Return the (x, y) coordinate for the center point of the cell that contains the specified text.  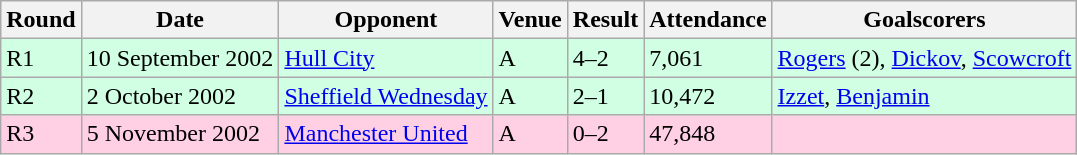
Hull City (386, 58)
Manchester United (386, 134)
2 October 2002 (180, 96)
0–2 (605, 134)
Sheffield Wednesday (386, 96)
7,061 (708, 58)
R2 (41, 96)
Attendance (708, 20)
Izzet, Benjamin (924, 96)
4–2 (605, 58)
10 September 2002 (180, 58)
2–1 (605, 96)
47,848 (708, 134)
Round (41, 20)
Date (180, 20)
Rogers (2), Dickov, Scowcroft (924, 58)
Result (605, 20)
Goalscorers (924, 20)
R3 (41, 134)
Opponent (386, 20)
Venue (530, 20)
R1 (41, 58)
5 November 2002 (180, 134)
10,472 (708, 96)
